Determine the [X, Y] coordinate at the center of the cell enclosing the given text.  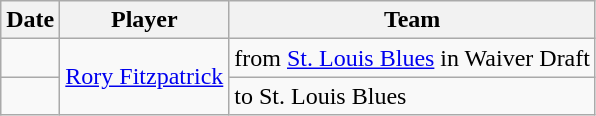
Team [412, 20]
Rory Fitzpatrick [144, 77]
Date [30, 20]
from St. Louis Blues in Waiver Draft [412, 58]
Player [144, 20]
to St. Louis Blues [412, 96]
